Detect which cell encompasses the target text, then output its [x, y] center coordinate. 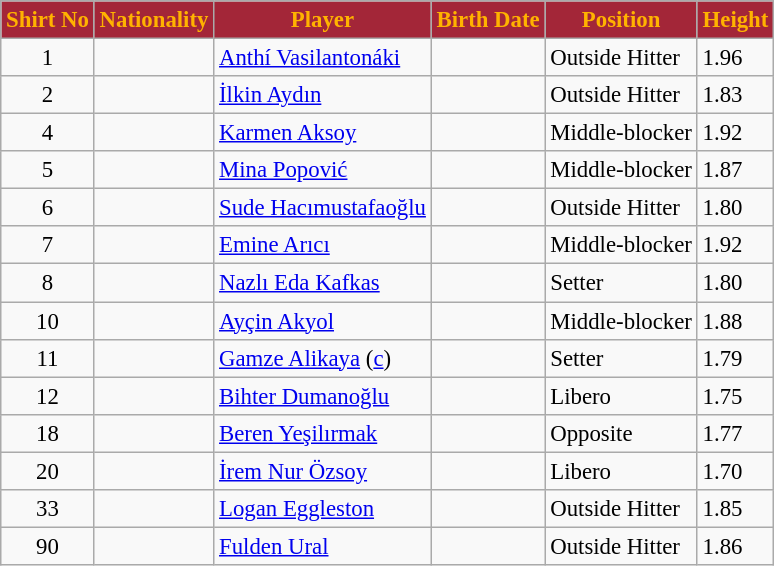
5 [48, 170]
İlkin Aydın [322, 95]
33 [48, 509]
11 [48, 358]
Shirt No [48, 20]
1.88 [735, 321]
Birth Date [488, 20]
Nationality [154, 20]
Player [322, 20]
Height [735, 20]
Beren Yeşilırmak [322, 433]
Opposite [621, 433]
Nazlı Eda Kafkas [322, 283]
Ayçin Akyol [322, 321]
Gamze Alikaya (c) [322, 358]
Logan Eggleston [322, 509]
2 [48, 95]
1 [48, 58]
1.70 [735, 471]
1.86 [735, 546]
1.85 [735, 509]
1.96 [735, 58]
90 [48, 546]
Mina Popović [322, 170]
12 [48, 396]
Sude Hacımustafaoğlu [322, 208]
10 [48, 321]
Anthí Vasilantonáki [322, 58]
4 [48, 133]
8 [48, 283]
20 [48, 471]
1.83 [735, 95]
1.75 [735, 396]
7 [48, 245]
Emine Arıcı [322, 245]
18 [48, 433]
1.77 [735, 433]
6 [48, 208]
Position [621, 20]
Bihter Dumanoğlu [322, 396]
1.87 [735, 170]
1.79 [735, 358]
Karmen Aksoy [322, 133]
İrem Nur Özsoy [322, 471]
Fulden Ural [322, 546]
